From the cell containing the given text, extract its center point as [x, y] coordinate. 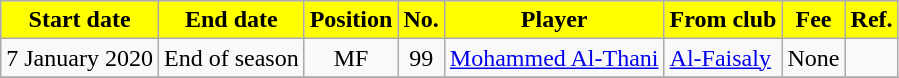
MF [351, 58]
Start date [80, 20]
Al-Faisaly [723, 58]
99 [421, 58]
No. [421, 20]
Fee [814, 20]
None [814, 58]
7 January 2020 [80, 58]
End of season [231, 58]
Player [554, 20]
From club [723, 20]
End date [231, 20]
Position [351, 20]
Mohammed Al-Thani [554, 58]
Ref. [872, 20]
